Provide the (x, y) coordinate of the cell's center where the given text is located.  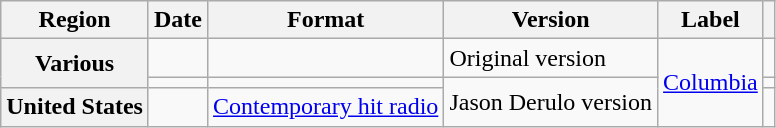
Contemporary hit radio (326, 107)
United States (75, 107)
Columbia (711, 82)
Jason Derulo version (551, 102)
Region (75, 20)
Original version (551, 58)
Format (326, 20)
Various (75, 64)
Date (178, 20)
Version (551, 20)
Label (711, 20)
